Provide the [x, y] coordinate of the cell's center where the given text is located.  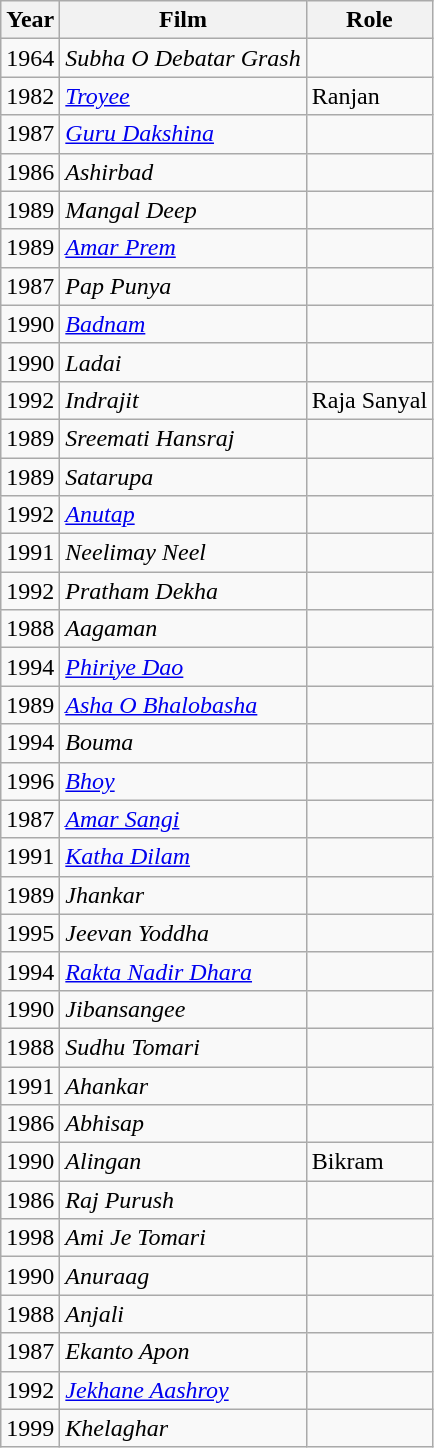
Badnam [183, 324]
1999 [30, 1428]
Pap Punya [183, 286]
Phiriye Dao [183, 667]
Rakta Nadir Dhara [183, 971]
Asha O Bhalobasha [183, 705]
Khelaghar [183, 1428]
Anuraag [183, 1276]
Guru Dakshina [183, 134]
Alingan [183, 1162]
Abhisap [183, 1124]
Satarupa [183, 477]
Bouma [183, 743]
Jhankar [183, 895]
Jeevan Yoddha [183, 933]
Bhoy [183, 781]
Ashirbad [183, 172]
Amar Sangi [183, 819]
Troyee [183, 96]
Katha Dilam [183, 857]
Raja Sanyal [369, 400]
Ekanto Apon [183, 1352]
Role [369, 20]
Indrajit [183, 400]
1998 [30, 1238]
Mangal Deep [183, 210]
Jekhane Aashroy [183, 1390]
1996 [30, 781]
Aagaman [183, 629]
Bikram [369, 1162]
1982 [30, 96]
Sreemati Hansraj [183, 438]
Subha O Debatar Grash [183, 58]
Pratham Dekha [183, 591]
Film [183, 20]
Year [30, 20]
Ranjan [369, 96]
1995 [30, 933]
Anutap [183, 515]
Neelimay Neel [183, 553]
Jibansangee [183, 1009]
Sudhu Tomari [183, 1047]
Ladai [183, 362]
Raj Purush [183, 1200]
1964 [30, 58]
Amar Prem [183, 248]
Ahankar [183, 1085]
Ami Je Tomari [183, 1238]
Anjali [183, 1314]
